Identify which cell holds the provided text, then report its [X, Y] central coordinate. 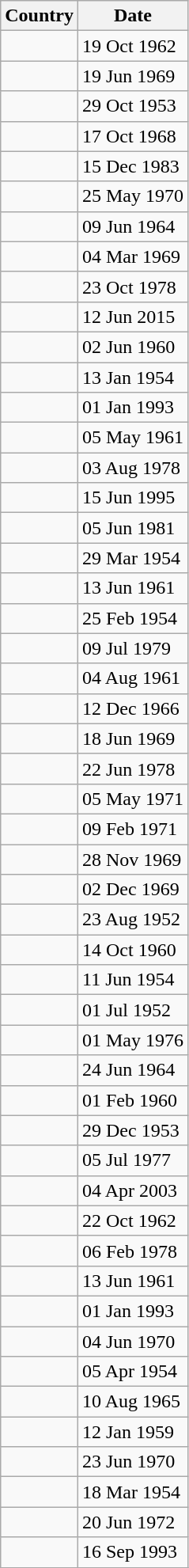
01 Jul 1952 [133, 1010]
02 Jun 1960 [133, 347]
12 Dec 1966 [133, 708]
15 Jun 1995 [133, 498]
Country [40, 16]
05 Jun 1981 [133, 528]
23 Aug 1952 [133, 920]
09 Jul 1979 [133, 648]
11 Jun 1954 [133, 980]
01 Feb 1960 [133, 1100]
12 Jun 2015 [133, 317]
18 Jun 1969 [133, 738]
22 Jun 1978 [133, 769]
04 Aug 1961 [133, 678]
20 Jun 1972 [133, 1522]
06 Feb 1978 [133, 1251]
18 Mar 1954 [133, 1492]
29 Oct 1953 [133, 106]
01 May 1976 [133, 1040]
19 Jun 1969 [133, 76]
24 Jun 1964 [133, 1070]
09 Jun 1964 [133, 226]
19 Oct 1962 [133, 46]
05 Jul 1977 [133, 1160]
Date [133, 16]
05 Apr 1954 [133, 1372]
04 Jun 1970 [133, 1342]
04 Apr 2003 [133, 1190]
05 May 1971 [133, 799]
23 Jun 1970 [133, 1462]
25 May 1970 [133, 196]
12 Jan 1959 [133, 1432]
05 May 1961 [133, 438]
10 Aug 1965 [133, 1402]
29 Dec 1953 [133, 1130]
16 Sep 1993 [133, 1552]
17 Oct 1968 [133, 136]
29 Mar 1954 [133, 558]
13 Jan 1954 [133, 378]
22 Oct 1962 [133, 1221]
23 Oct 1978 [133, 287]
04 Mar 1969 [133, 256]
14 Oct 1960 [133, 950]
02 Dec 1969 [133, 890]
03 Aug 1978 [133, 468]
28 Nov 1969 [133, 859]
09 Feb 1971 [133, 829]
25 Feb 1954 [133, 618]
15 Dec 1983 [133, 166]
